Output the (X, Y) coordinate of the center of the cell containing the given text.  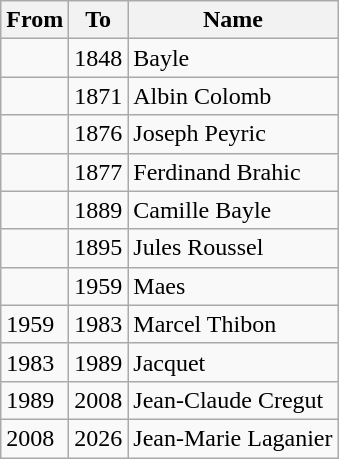
From (35, 20)
Marcel Thibon (233, 324)
Ferdinand Brahic (233, 172)
Albin Colomb (233, 96)
Jean-Claude Cregut (233, 400)
Maes (233, 286)
1889 (98, 210)
1876 (98, 134)
2026 (98, 438)
To (98, 20)
1871 (98, 96)
Camille Bayle (233, 210)
Name (233, 20)
Jacquet (233, 362)
1848 (98, 58)
1895 (98, 248)
Jules Roussel (233, 248)
Bayle (233, 58)
Joseph Peyric (233, 134)
1877 (98, 172)
Jean-Marie Laganier (233, 438)
